Find where the given text appears and provide that cell's center as (x, y) coordinate. 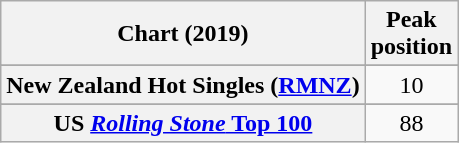
Chart (2019) (183, 34)
10 (411, 85)
88 (411, 123)
US Rolling Stone Top 100 (183, 123)
Peakposition (411, 34)
New Zealand Hot Singles (RMNZ) (183, 85)
